Pinpoint the cell where the given text exists, returning its [x, y] midpoint coordinate. 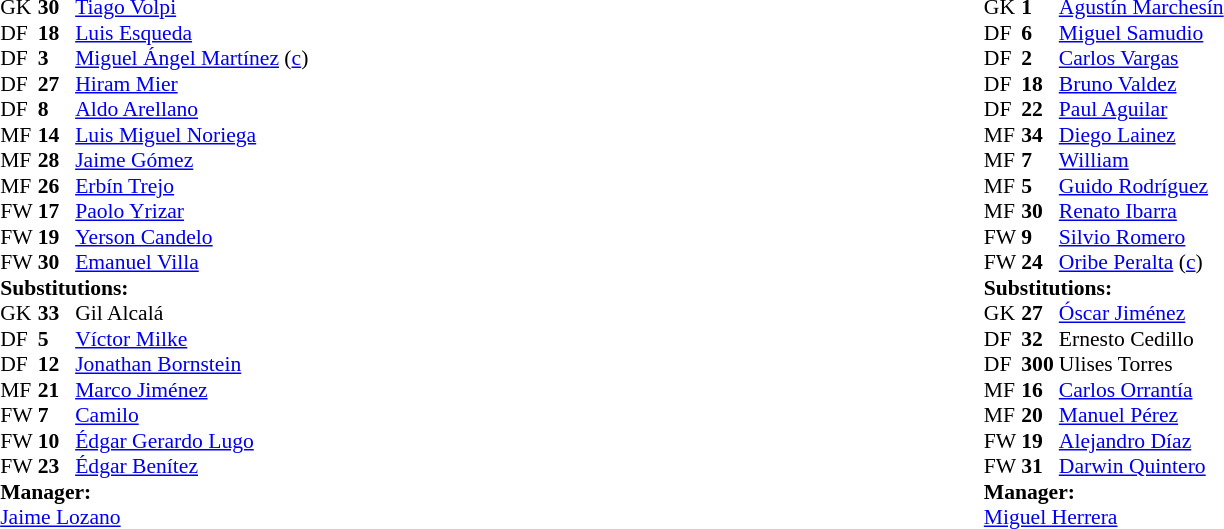
Gil Alcalá [192, 313]
Renato Ibarra [1142, 211]
10 [57, 441]
32 [1040, 339]
Silvio Romero [1142, 237]
14 [57, 135]
6 [1040, 33]
Jaime Gómez [192, 161]
Guido Rodríguez [1142, 186]
24 [1040, 263]
34 [1040, 135]
Emanuel Villa [192, 263]
33 [57, 313]
Jonathan Bornstein [192, 365]
Darwin Quintero [1142, 467]
Óscar Jiménez [1142, 313]
31 [1040, 467]
28 [57, 161]
Miguel Ángel Martínez (c) [192, 59]
Hiram Mier [192, 84]
Camilo [192, 415]
Miguel Samudio [1142, 33]
Édgar Gerardo Lugo [192, 441]
Bruno Valdez [1142, 84]
Luis Esqueda [192, 33]
2 [1040, 59]
Paul Aguilar [1142, 109]
8 [57, 109]
26 [57, 186]
9 [1040, 237]
Diego Lainez [1142, 135]
Paolo Yrizar [192, 211]
William [1142, 161]
3 [57, 59]
Erbín Trejo [192, 186]
Alejandro Díaz [1142, 441]
Édgar Benítez [192, 467]
21 [57, 390]
22 [1040, 109]
Luis Miguel Noriega [192, 135]
Ulises Torres [1142, 365]
16 [1040, 390]
Marco Jiménez [192, 390]
17 [57, 211]
Ernesto Cedillo [1142, 339]
12 [57, 365]
Carlos Vargas [1142, 59]
Yerson Candelo [192, 237]
Carlos Orrantía [1142, 390]
Víctor Milke [192, 339]
Aldo Arellano [192, 109]
20 [1040, 415]
23 [57, 467]
300 [1040, 365]
Oribe Peralta (c) [1142, 263]
Manuel Pérez [1142, 415]
